Pinpoint the cell where the given text exists, returning its [X, Y] midpoint coordinate. 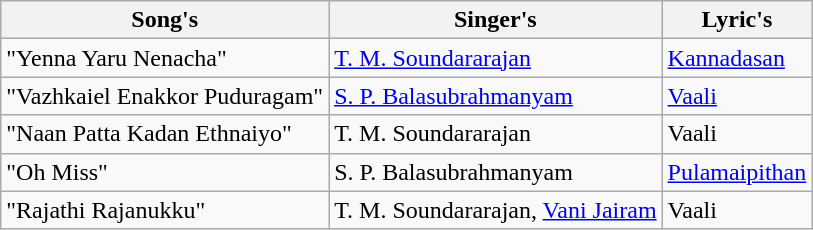
"Naan Patta Kadan Ethnaiyo" [165, 134]
Singer's [496, 20]
Song's [165, 20]
Lyric's [737, 20]
Pulamaipithan [737, 172]
"Yenna Yaru Nenacha" [165, 58]
"Oh Miss" [165, 172]
"Rajathi Rajanukku" [165, 210]
Kannadasan [737, 58]
"Vazhkaiel Enakkor Puduragam" [165, 96]
T. M. Soundararajan, Vani Jairam [496, 210]
